Output the [x, y] coordinate of the center of the cell containing the given text.  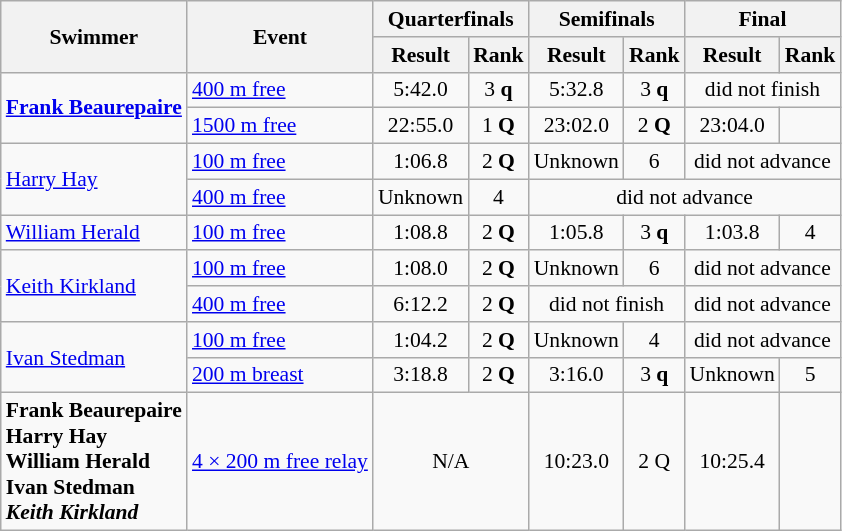
Final [763, 19]
Semifinals [607, 19]
1:03.8 [732, 233]
5 [810, 375]
1:05.8 [576, 233]
4 × 200 m free relay [280, 462]
10:25.4 [732, 462]
3:16.0 [576, 375]
Frank Beaurepaire Harry Hay William Herald Ivan Stedman Keith Kirkland [94, 462]
Event [280, 36]
23:02.0 [576, 126]
3:18.8 [420, 375]
5:42.0 [420, 90]
23:04.0 [732, 126]
1:06.8 [420, 162]
Harry Hay [94, 180]
Ivan Stedman [94, 358]
10:23.0 [576, 462]
Quarterfinals [451, 19]
5:32.8 [576, 90]
Swimmer [94, 36]
1:08.0 [420, 269]
N/A [451, 462]
1500 m free [280, 126]
1:08.8 [420, 233]
Keith Kirkland [94, 286]
6:12.2 [420, 304]
1:04.2 [420, 340]
1 Q [498, 126]
200 m breast [280, 375]
Frank Beaurepaire [94, 108]
22:55.0 [420, 126]
William Herald [94, 233]
